Capture the cell that displays the provided text and extract its (X, Y) central coordinate. 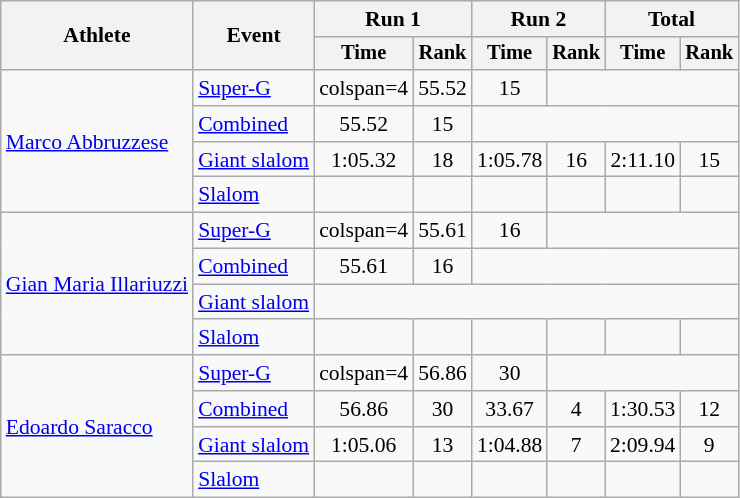
33.67 (510, 409)
2:11.10 (642, 160)
13 (442, 445)
Event (254, 36)
Run 2 (538, 19)
Gian Maria Illariuzzi (97, 284)
Athlete (97, 36)
Edoardo Saracco (97, 426)
Total (672, 19)
1:05.32 (364, 160)
Run 1 (393, 19)
7 (576, 445)
1:04.88 (510, 445)
12 (709, 409)
2:09.94 (642, 445)
1:30.53 (642, 409)
18 (442, 160)
4 (576, 409)
1:05.78 (510, 160)
9 (709, 445)
1:05.06 (364, 445)
Marco Abbruzzese (97, 141)
